Provide the [x, y] coordinate of the cell's center where the given text is located.  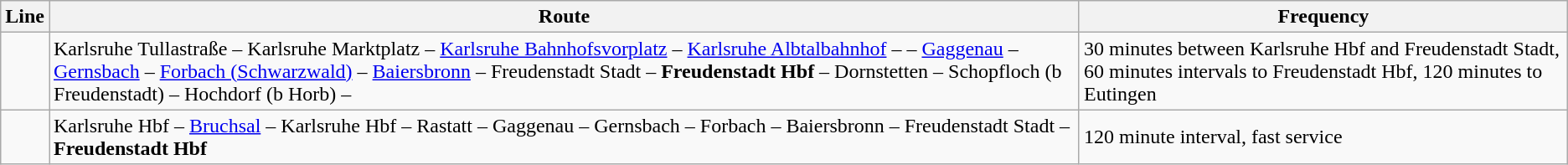
120 minute interval, fast service [1323, 137]
30 minutes between Karlsruhe Hbf and Freudenstadt Stadt, 60 minutes intervals to Freudenstadt Hbf, 120 minutes to Eutingen [1323, 71]
Karlsruhe Hbf – Bruchsal – Karlsruhe Hbf – Rastatt – Gaggenau – Gernsbach – Forbach – Baiersbronn – Freudenstadt Stadt – Freudenstadt Hbf [564, 137]
Route [564, 17]
Line [25, 17]
Frequency [1323, 17]
